Provide the [x, y] coordinate of the cell's center where the given text is located.  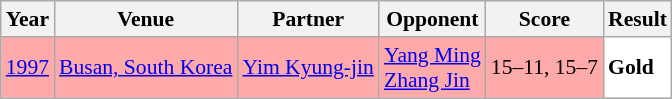
Year [28, 19]
Result [638, 19]
Yang Ming Zhang Jin [432, 68]
15–11, 15–7 [544, 68]
Gold [638, 68]
Yim Kyung-jin [308, 68]
Busan, South Korea [146, 68]
Opponent [432, 19]
1997 [28, 68]
Score [544, 19]
Venue [146, 19]
Partner [308, 19]
